For the text-containing cell, return its midpoint in [x, y] coordinate format. 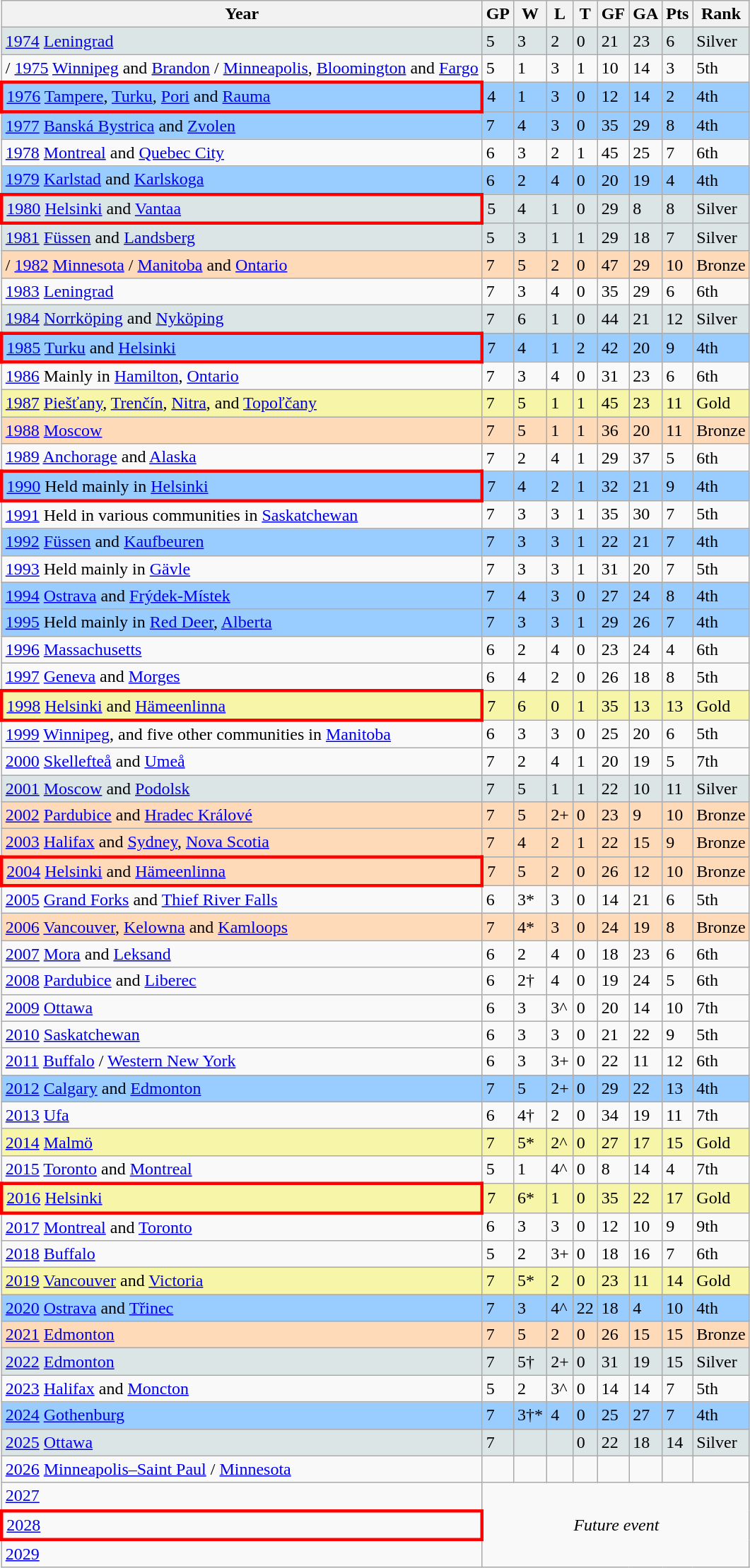
2007 Mora and Leksand [242, 954]
1988 Moscow [242, 430]
Pts [677, 14]
1991 Held in various communities in Saskatchewan [242, 514]
1979 Karlstad and Karlskoga [242, 180]
2001 Moscow and Podolsk [242, 788]
2016 Helsinki [242, 1198]
37 [646, 458]
2023 Halifax and Moncton [242, 1389]
2010 Saskatchewan [242, 1034]
9th [721, 1227]
1989 Anchorage and Alaska [242, 458]
2028 [242, 1525]
GF [613, 14]
42 [613, 348]
2027 [242, 1497]
1998 Helsinki and Hämeenlinna [242, 705]
1997 Geneva and Morges [242, 677]
6* [530, 1198]
4† [530, 1115]
2014 Malmö [242, 1142]
32 [613, 486]
Rank [721, 14]
2022 Edmonton [242, 1362]
2009 Ottawa [242, 1008]
1983 Leningrad [242, 291]
1993 Held mainly in Gävle [242, 569]
2012 Calgary and Edmonton [242, 1088]
2020 Ostrava and Třinec [242, 1308]
2006 Vancouver, Kelowna and Kamloops [242, 927]
2002 Pardubice and Hradec Králové [242, 815]
2025 Ottawa [242, 1442]
2† [530, 981]
3* [530, 900]
3†* [530, 1415]
GP [498, 14]
2019 Vancouver and Victoria [242, 1281]
/ 1975 Winnipeg and Brandon / Minneapolis, Bloomington and Fargo [242, 69]
Future event [616, 1525]
2005 Grand Forks and Thief River Falls [242, 900]
5† [530, 1362]
1985 Turku and Helsinki [242, 348]
2003 Halifax and Sydney, Nova Scotia [242, 843]
2015 Toronto and Montreal [242, 1169]
W [530, 14]
1996 Massachusetts [242, 649]
1987 Piešťany, Trenčín, Nitra, and Topoľčany [242, 403]
34 [613, 1115]
1986 Mainly in Hamilton, Ontario [242, 376]
2024 Gothenburg [242, 1415]
2018 Buffalo [242, 1254]
2026 Minneapolis–Saint Paul / Minnesota [242, 1469]
2029 [242, 1554]
36 [613, 430]
1992 Füssen and Kaufbeuren [242, 542]
1999 Winnipeg, and five other communities in Manitoba [242, 734]
1976 Tampere, Turku, Pori and Rauma [242, 96]
/ 1982 Minnesota / Manitoba and Ontario [242, 264]
Year [242, 14]
T [585, 14]
2021 Edmonton [242, 1335]
1977 Banská Bystrica and Zvolen [242, 126]
GA [646, 14]
1981 Füssen and Landsberg [242, 237]
1978 Montreal and Quebec City [242, 153]
2^ [560, 1142]
2008 Pardubice and Liberec [242, 981]
1994 Ostrava and Frýdek-Místek [242, 596]
16 [646, 1254]
L [560, 14]
1984 Norrköping and Nyköping [242, 319]
30 [646, 514]
1995 Held mainly in Red Deer, Alberta [242, 623]
44 [613, 319]
2013 Ufa [242, 1115]
2004 Helsinki and Hämeenlinna [242, 871]
1974 Leningrad [242, 41]
2017 Montreal and Toronto [242, 1227]
2011 Buffalo / Western New York [242, 1061]
47 [613, 264]
1990 Held mainly in Helsinki [242, 486]
4* [530, 927]
2000 Skellefteå and Umeå [242, 761]
1980 Helsinki and Vantaa [242, 209]
